Search for the cell housing the specified text and yield its (X, Y) center coordinate. 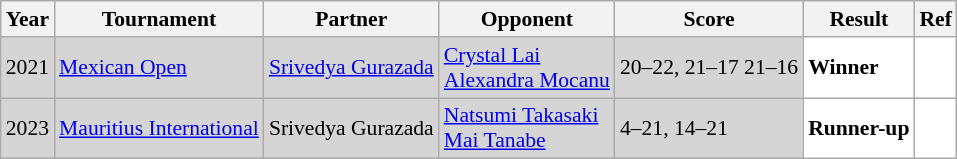
Mexican Open (159, 68)
Mauritius International (159, 128)
Natsumi Takasaki Mai Tanabe (527, 128)
20–22, 21–17 21–16 (709, 68)
Crystal Lai Alexandra Mocanu (527, 68)
Runner-up (858, 128)
2021 (28, 68)
2023 (28, 128)
Winner (858, 68)
Partner (352, 19)
Result (858, 19)
Tournament (159, 19)
4–21, 14–21 (709, 128)
Opponent (527, 19)
Year (28, 19)
Ref (935, 19)
Score (709, 19)
